Output the [X, Y] coordinate of the center of the cell containing the given text.  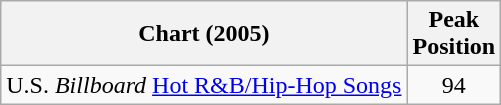
Chart (2005) [204, 34]
PeakPosition [454, 34]
U.S. Billboard Hot R&B/Hip-Hop Songs [204, 85]
94 [454, 85]
